Provide the (X, Y) coordinate of the cell's center where the given text is located.  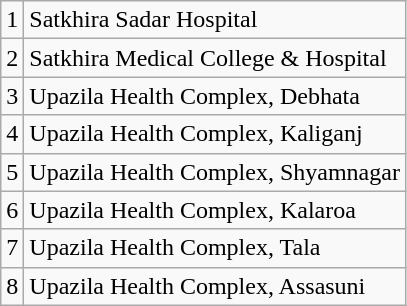
6 (12, 210)
Upazila Health Complex, Debhata (215, 96)
Upazila Health Complex, Tala (215, 248)
8 (12, 286)
Satkhira Sadar Hospital (215, 20)
3 (12, 96)
Satkhira Medical College & Hospital (215, 58)
Upazila Health Complex, Kalaroa (215, 210)
Upazila Health Complex, Assasuni (215, 286)
4 (12, 134)
2 (12, 58)
5 (12, 172)
7 (12, 248)
Upazila Health Complex, Shyamnagar (215, 172)
Upazila Health Complex, Kaliganj (215, 134)
1 (12, 20)
